Detect which cell encompasses the target text, then output its [x, y] center coordinate. 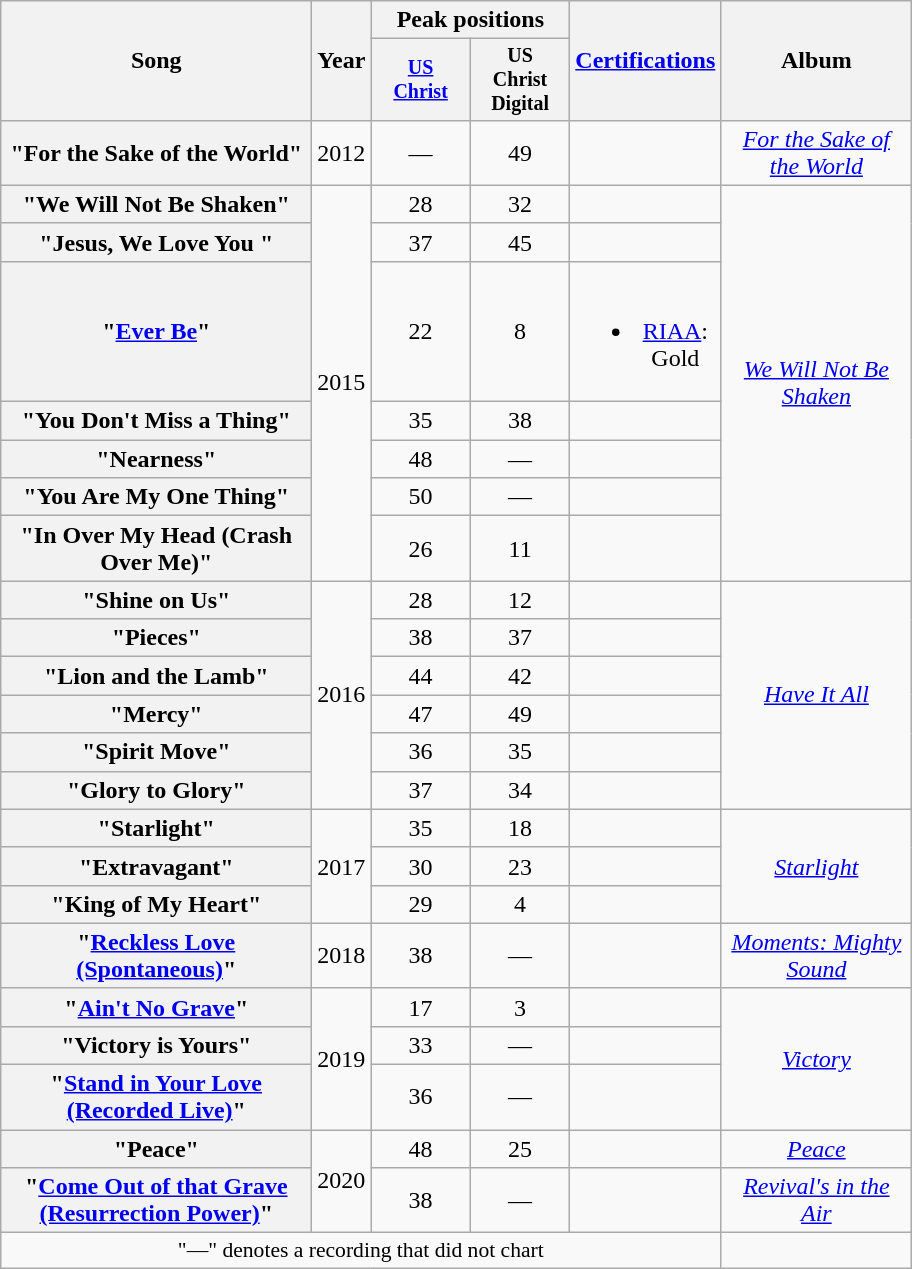
We Will Not Be Shaken [816, 382]
33 [420, 1045]
"King of My Heart" [156, 904]
Certifications [646, 61]
44 [420, 676]
8 [520, 331]
12 [520, 600]
45 [520, 242]
2020 [342, 1182]
2019 [342, 1058]
"In Over My Head (Crash Over Me)" [156, 548]
4 [520, 904]
"Jesus, We Love You " [156, 242]
2016 [342, 695]
"You Are My One Thing" [156, 497]
"Extravagant" [156, 866]
"Stand in Your Love (Recorded Live)" [156, 1098]
17 [420, 1007]
USChrist Digital [520, 80]
"Ain't No Grave" [156, 1007]
"Reckless Love (Spontaneous)" [156, 956]
"Spirit Move" [156, 752]
Moments: Mighty Sound [816, 956]
11 [520, 548]
30 [420, 866]
"Ever Be" [156, 331]
"Lion and the Lamb" [156, 676]
2017 [342, 866]
2018 [342, 956]
"Pieces" [156, 638]
42 [520, 676]
22 [420, 331]
"Peace" [156, 1149]
26 [420, 548]
Year [342, 61]
RIAA: Gold [646, 331]
23 [520, 866]
"Mercy" [156, 714]
29 [420, 904]
"Starlight" [156, 828]
"You Don't Miss a Thing" [156, 421]
Album [816, 61]
32 [520, 204]
"Come Out of that Grave (Resurrection Power)" [156, 1200]
"Nearness" [156, 459]
"Shine on Us" [156, 600]
"—" denotes a recording that did not chart [361, 1251]
Have It All [816, 695]
Victory [816, 1058]
"We Will Not Be Shaken" [156, 204]
Song [156, 61]
For the Sake of the World [816, 152]
Peak positions [470, 20]
47 [420, 714]
USChrist [420, 80]
"Victory is Yours" [156, 1045]
18 [520, 828]
"For the Sake of the World" [156, 152]
2012 [342, 152]
Starlight [816, 866]
Revival's in the Air [816, 1200]
2015 [342, 382]
34 [520, 790]
3 [520, 1007]
25 [520, 1149]
Peace [816, 1149]
"Glory to Glory" [156, 790]
50 [420, 497]
